Find where the given text appears and provide that cell's center as [x, y] coordinate. 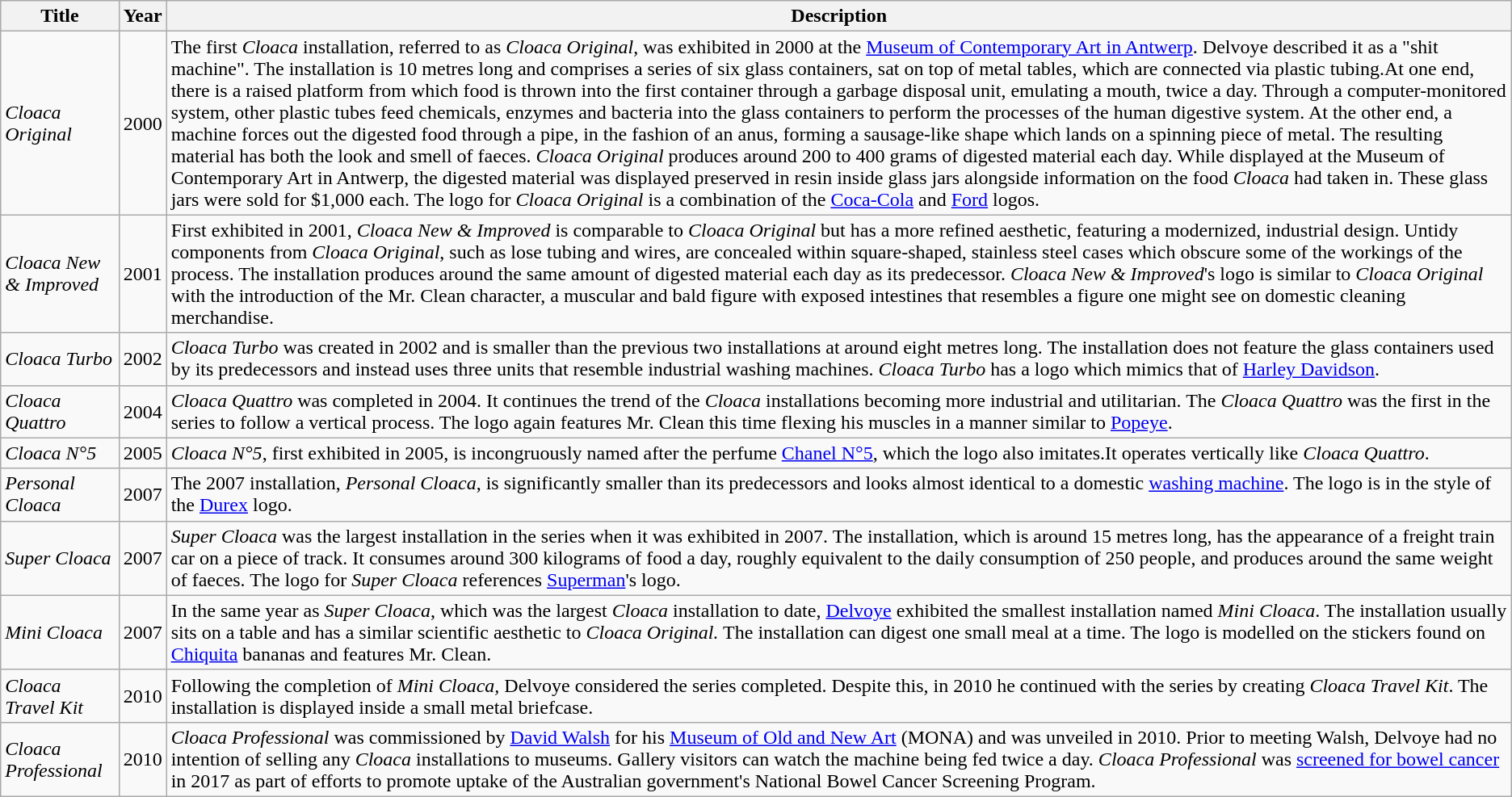
2001 [142, 274]
Cloaca Travel Kit [60, 696]
Cloaca New & Improved [60, 274]
2004 [142, 412]
Cloaca Turbo [60, 359]
Super Cloaca [60, 558]
2000 [142, 123]
Description [838, 16]
Cloaca Professional [60, 759]
Cloaca N°5 [60, 453]
Personal Cloaca [60, 494]
Cloaca Quattro [60, 412]
2005 [142, 453]
2002 [142, 359]
Year [142, 16]
Cloaca Original [60, 123]
Title [60, 16]
Mini Cloaca [60, 632]
